Pinpoint the cell where the given text exists, returning its (X, Y) midpoint coordinate. 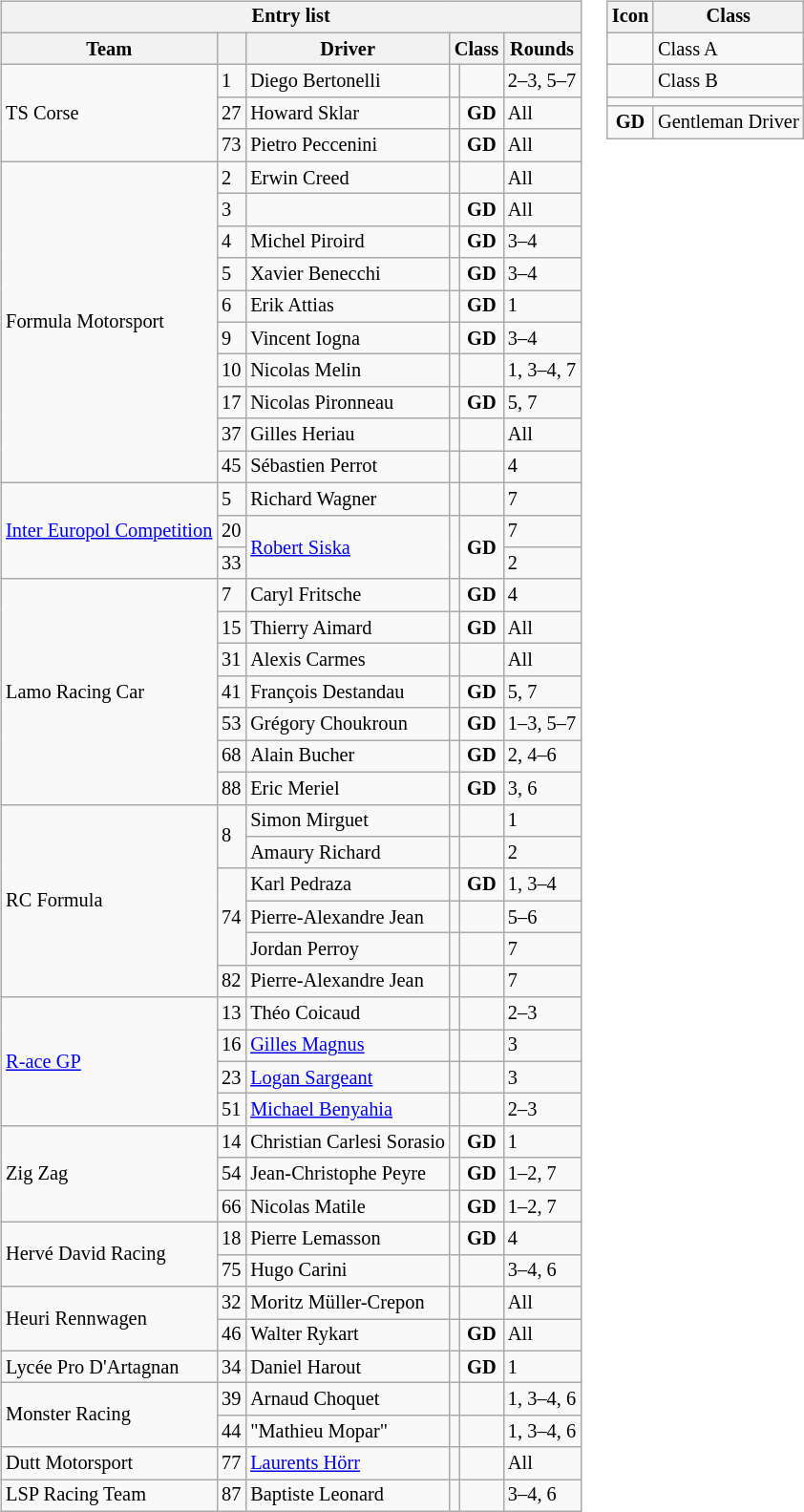
10 (231, 371)
Howard Sklar (348, 114)
6 (231, 307)
68 (231, 756)
33 (231, 564)
Moritz Müller-Crepon (348, 1303)
Driver (348, 49)
2, 4–6 (542, 756)
41 (231, 692)
Richard Wagner (348, 499)
Robert Siska (348, 546)
82 (231, 981)
Alain Bucher (348, 756)
17 (231, 403)
87 (231, 1496)
31 (231, 660)
Vincent Iogna (348, 338)
9 (231, 338)
TS Corse (109, 113)
13 (231, 1013)
16 (231, 1046)
66 (231, 1206)
5–6 (542, 917)
1, 3–4, 7 (542, 371)
Lamo Racing Car (109, 692)
Team (109, 49)
53 (231, 724)
Daniel Harout (348, 1367)
Zig Zag (109, 1175)
Erik Attias (348, 307)
Gentleman Driver (728, 122)
Rounds (542, 49)
45 (231, 467)
Gilles Heriau (348, 435)
46 (231, 1335)
8 (231, 837)
Monster Racing (109, 1416)
R-ace GP (109, 1062)
27 (231, 114)
77 (231, 1463)
"Mathieu Mopar" (348, 1432)
14 (231, 1142)
Caryl Fritsche (348, 595)
Hervé David Racing (109, 1255)
Théo Coicaud (348, 1013)
34 (231, 1367)
15 (231, 628)
75 (231, 1270)
Grégory Choukroun (348, 724)
Pietro Peccenini (348, 145)
73 (231, 145)
74 (231, 917)
Nicolas Pironneau (348, 403)
Michel Piroird (348, 242)
Sébastien Perrot (348, 467)
20 (231, 531)
32 (231, 1303)
88 (231, 788)
23 (231, 1077)
Simon Mirguet (348, 820)
RC Formula (109, 901)
Class A (728, 49)
Heuri Rennwagen (109, 1318)
Eric Meriel (348, 788)
44 (231, 1432)
Nicolas Matile (348, 1206)
Jordan Perroy (348, 949)
Entry list (290, 17)
Karl Pedraza (348, 884)
François Destandau (348, 692)
Logan Sargeant (348, 1077)
Amaury Richard (348, 853)
51 (231, 1110)
Xavier Benecchi (348, 274)
Jean-Christophe Peyre (348, 1174)
Formula Motorsport (109, 323)
Baptiste Leonard (348, 1496)
Pierre Lemasson (348, 1239)
Michael Benyahia (348, 1110)
Christian Carlesi Sorasio (348, 1142)
Class B (728, 81)
Lycée Pro D'Artagnan (109, 1367)
Hugo Carini (348, 1270)
Alexis Carmes (348, 660)
18 (231, 1239)
Erwin Creed (348, 178)
39 (231, 1399)
Arnaud Choquet (348, 1399)
Inter Europol Competition (109, 531)
Dutt Motorsport (109, 1463)
1, 3–4 (542, 884)
Thierry Aimard (348, 628)
Diego Bertonelli (348, 81)
LSP Racing Team (109, 1496)
Laurents Hörr (348, 1463)
Nicolas Melin (348, 371)
54 (231, 1174)
Icon (630, 17)
Gilles Magnus (348, 1046)
3, 6 (542, 788)
1–3, 5–7 (542, 724)
2–3, 5–7 (542, 81)
37 (231, 435)
Walter Rykart (348, 1335)
